Find where the given text appears and provide that cell's center as [X, Y] coordinate. 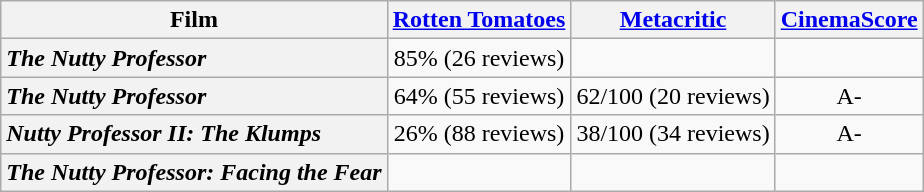
Film [194, 20]
64% (55 reviews) [479, 96]
38/100 (34 reviews) [673, 134]
CinemaScore [849, 20]
Metacritic [673, 20]
Nutty Professor II: The Klumps [194, 134]
The Nutty Professor: Facing the Fear [194, 172]
62/100 (20 reviews) [673, 96]
85% (26 reviews) [479, 58]
Rotten Tomatoes [479, 20]
26% (88 reviews) [479, 134]
